Determine the (X, Y) coordinate at the center of the cell enclosing the given text.  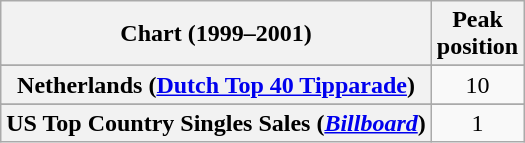
1 (477, 123)
US Top Country Singles Sales (Billboard) (216, 123)
Netherlands (Dutch Top 40 Tipparade) (216, 85)
Peakposition (477, 34)
10 (477, 85)
Chart (1999–2001) (216, 34)
